Extract the [X, Y] coordinate from the center of the cell holding the provided text.  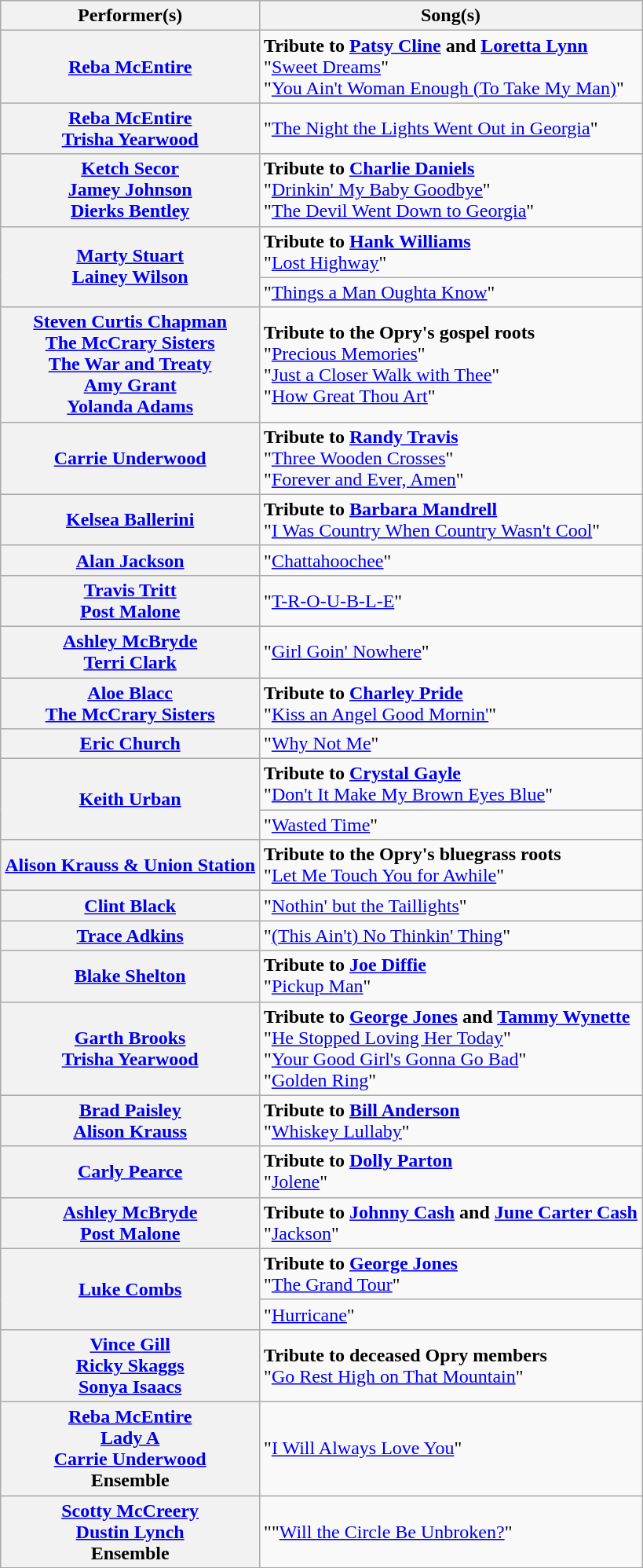
Brad Paisley Alison Krauss [130, 1120]
"(This Ain't) No Thinkin' Thing" [451, 936]
Tribute to Patsy Cline and Loretta Lynn "Sweet Dreams" "You Ain't Woman Enough (To Take My Man)" [451, 67]
Tribute to deceased Opry members "Go Rest High on That Mountain" [451, 1365]
Tribute to the Opry's gospel roots "Precious Memories" "Just a Closer Walk with Thee" "How Great Thou Art" [451, 365]
Tribute to Charley Pride "Kiss an Angel Good Mornin'" [451, 702]
Tribute to the Opry's bluegrass roots "Let Me Touch You for Awhile" [451, 866]
"Wasted Time" [451, 825]
Tribute to George Jones "The Grand Tour" [451, 1274]
Tribute to Hank Williams "Lost Highway" [451, 251]
Tribute to Johnny Cash and June Carter Cash "Jackson" [451, 1222]
Luke Combs [130, 1288]
Marty Stuart Lainey Wilson [130, 267]
Aloe Blacc The McCrary Sisters [130, 702]
Garth Brooks Trisha Yearwood [130, 1048]
Tribute to Randy Travis "Three Wooden Crosses" "Forever and Ever, Amen" [451, 458]
"Hurricane" [451, 1314]
""Will the Circle Be Unbroken?" [451, 1532]
Ashley McBryde Post Malone [130, 1222]
Eric Church [130, 744]
Alison Krauss & Union Station [130, 866]
Tribute to Charlie Daniels "Drinkin' My Baby Goodbye" "The Devil Went Down to Georgia" [451, 190]
Carrie Underwood [130, 458]
Steven Curtis Chapman The McCrary Sisters The War and Treaty Amy Grant Yolanda Adams [130, 365]
Performer(s) [130, 16]
Reba McEntire Lady A Carrie Underwood Ensemble [130, 1449]
Carly Pearce [130, 1172]
"The Night the Lights Went Out in Georgia" [451, 129]
Alan Jackson [130, 560]
Scotty McCreery Dustin Lynch Ensemble [130, 1532]
Tribute to George Jones and Tammy Wynette "He Stopped Loving Her Today" "Your Good Girl's Gonna Go Bad" "Golden Ring" [451, 1048]
Blake Shelton [130, 976]
Ketch Secor Jamey Johnson Dierks Bentley [130, 190]
Reba McEntire Trisha Yearwood [130, 129]
"Girl Goin' Nowhere" [451, 652]
Song(s) [451, 16]
Tribute to Bill Anderson "Whiskey Lullaby" [451, 1120]
Ashley McBryde Terri Clark [130, 652]
"I Will Always Love You" [451, 1449]
Tribute to Joe Diffie "Pickup Man" [451, 976]
Tribute to Crystal Gayle "Don't It Make My Brown Eyes Blue" [451, 784]
"Things a Man Oughta Know" [451, 292]
Tribute to Barbara Mandrell "I Was Country When Country Wasn't Cool" [451, 520]
Travis Tritt Post Malone [130, 600]
"Why Not Me" [451, 744]
Clint Black [130, 906]
"Nothin' but the Taillights" [451, 906]
Kelsea Ballerini [130, 520]
Reba McEntire [130, 67]
Vince Gill Ricky Skaggs Sonya Isaacs [130, 1365]
"T-R-O-U-B-L-E" [451, 600]
Keith Urban [130, 800]
"Chattahoochee" [451, 560]
Trace Adkins [130, 936]
Tribute to Dolly Parton "Jolene" [451, 1172]
